Provide the [x, y] coordinate of the cell's center where the given text is located.  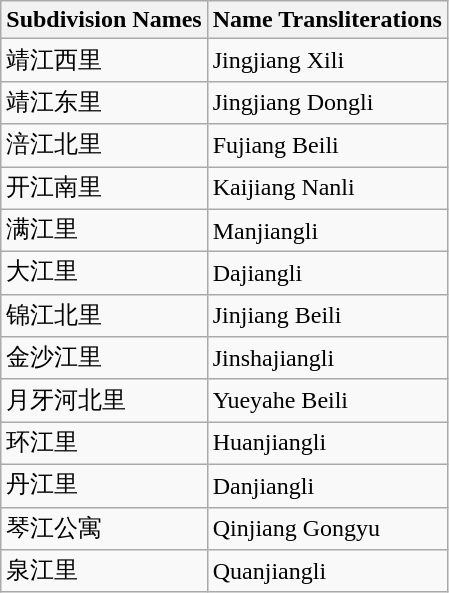
Jingjiang Xili [327, 60]
Jinjiang Beili [327, 316]
锦江北里 [104, 316]
Dajiangli [327, 274]
琴江公寓 [104, 528]
满江里 [104, 230]
Subdivision Names [104, 20]
Kaijiang Nanli [327, 188]
Danjiangli [327, 486]
Name Transliterations [327, 20]
Quanjiangli [327, 572]
Manjiangli [327, 230]
靖江东里 [104, 102]
丹江里 [104, 486]
Huanjiangli [327, 444]
Yueyahe Beili [327, 400]
Jingjiang Dongli [327, 102]
大江里 [104, 274]
金沙江里 [104, 358]
Fujiang Beili [327, 146]
泉江里 [104, 572]
靖江西里 [104, 60]
月牙河北里 [104, 400]
环江里 [104, 444]
开江南里 [104, 188]
涪江北里 [104, 146]
Jinshajiangli [327, 358]
Qinjiang Gongyu [327, 528]
